Search for the cell housing the specified text and yield its (X, Y) center coordinate. 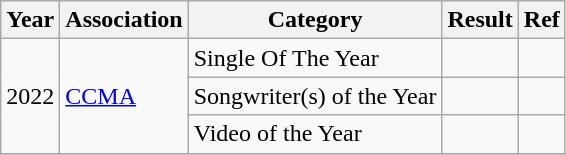
Video of the Year (315, 134)
Year (30, 20)
Songwriter(s) of the Year (315, 96)
Association (124, 20)
CCMA (124, 96)
Result (480, 20)
Category (315, 20)
Single Of The Year (315, 58)
2022 (30, 96)
Ref (542, 20)
